Scan for the cell matching the given text and deliver its (x, y) coordinate at center. 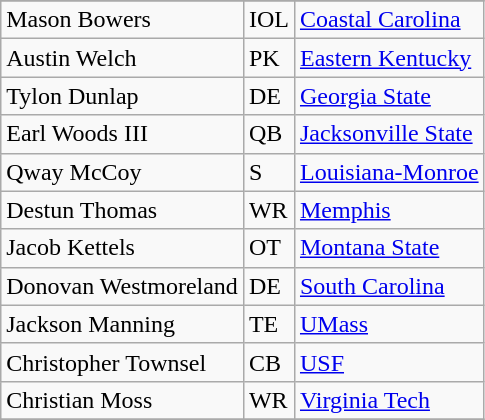
TE (268, 324)
Christopher Townsel (122, 362)
Mason Bowers (122, 20)
Christian Moss (122, 400)
S (268, 172)
Georgia State (389, 96)
Virginia Tech (389, 400)
Tylon Dunlap (122, 96)
QB (268, 134)
Jacob Kettels (122, 248)
Donovan Westmoreland (122, 286)
South Carolina (389, 286)
CB (268, 362)
Coastal Carolina (389, 20)
Eastern Kentucky (389, 58)
IOL (268, 20)
OT (268, 248)
USF (389, 362)
Jackson Manning (122, 324)
Memphis (389, 210)
Jacksonville State (389, 134)
PK (268, 58)
Louisiana-Monroe (389, 172)
Earl Woods III (122, 134)
Austin Welch (122, 58)
Destun Thomas (122, 210)
Montana State (389, 248)
Qway McCoy (122, 172)
UMass (389, 324)
